Capture the cell that displays the provided text and extract its (x, y) central coordinate. 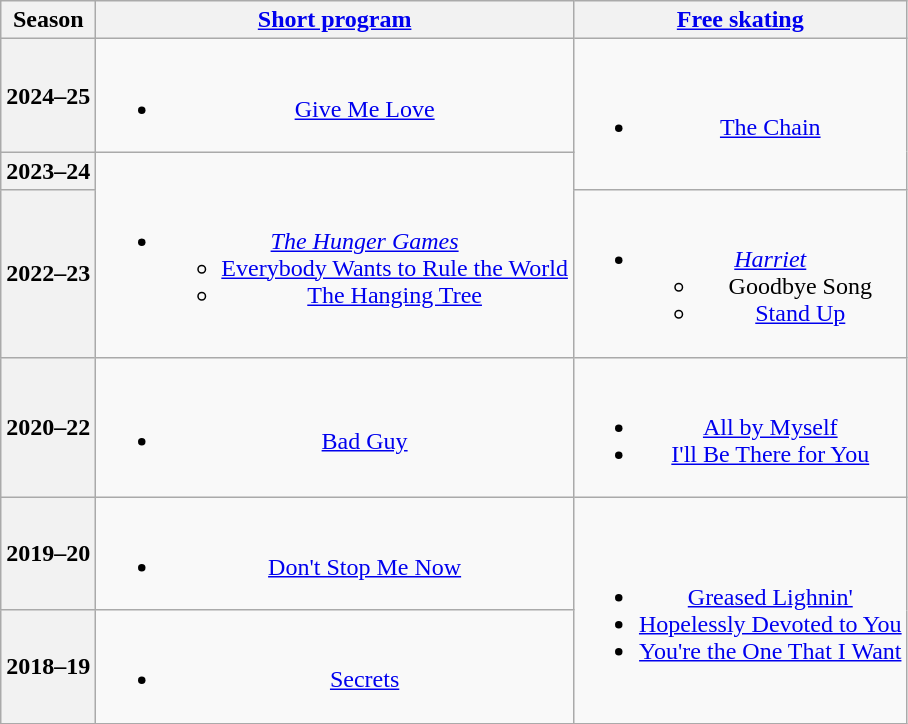
Secrets (335, 666)
Free skating (740, 20)
Bad Guy (335, 427)
Don't Stop Me Now (335, 554)
The Hunger GamesEverybody Wants to Rule the World The Hanging Tree (335, 254)
2024–25 (48, 96)
2022–23 (48, 274)
2018–19 (48, 666)
The Chain (740, 114)
Greased Lighnin'Hopelessly Devoted to YouYou're the One That I Want (740, 610)
2019–20 (48, 554)
Short program (335, 20)
Season (48, 20)
2023–24 (48, 171)
HarrietGoodbye SongStand Up (740, 274)
Give Me Love (335, 96)
2020–22 (48, 427)
All by MyselfI'll Be There for You (740, 427)
